Determine the (x, y) coordinate at the center of the cell enclosing the given text.  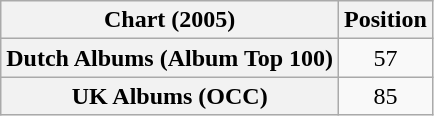
Dutch Albums (Album Top 100) (170, 58)
85 (386, 96)
UK Albums (OCC) (170, 96)
57 (386, 58)
Position (386, 20)
Chart (2005) (170, 20)
